From the cell containing the given text, extract its center point as (X, Y) coordinate. 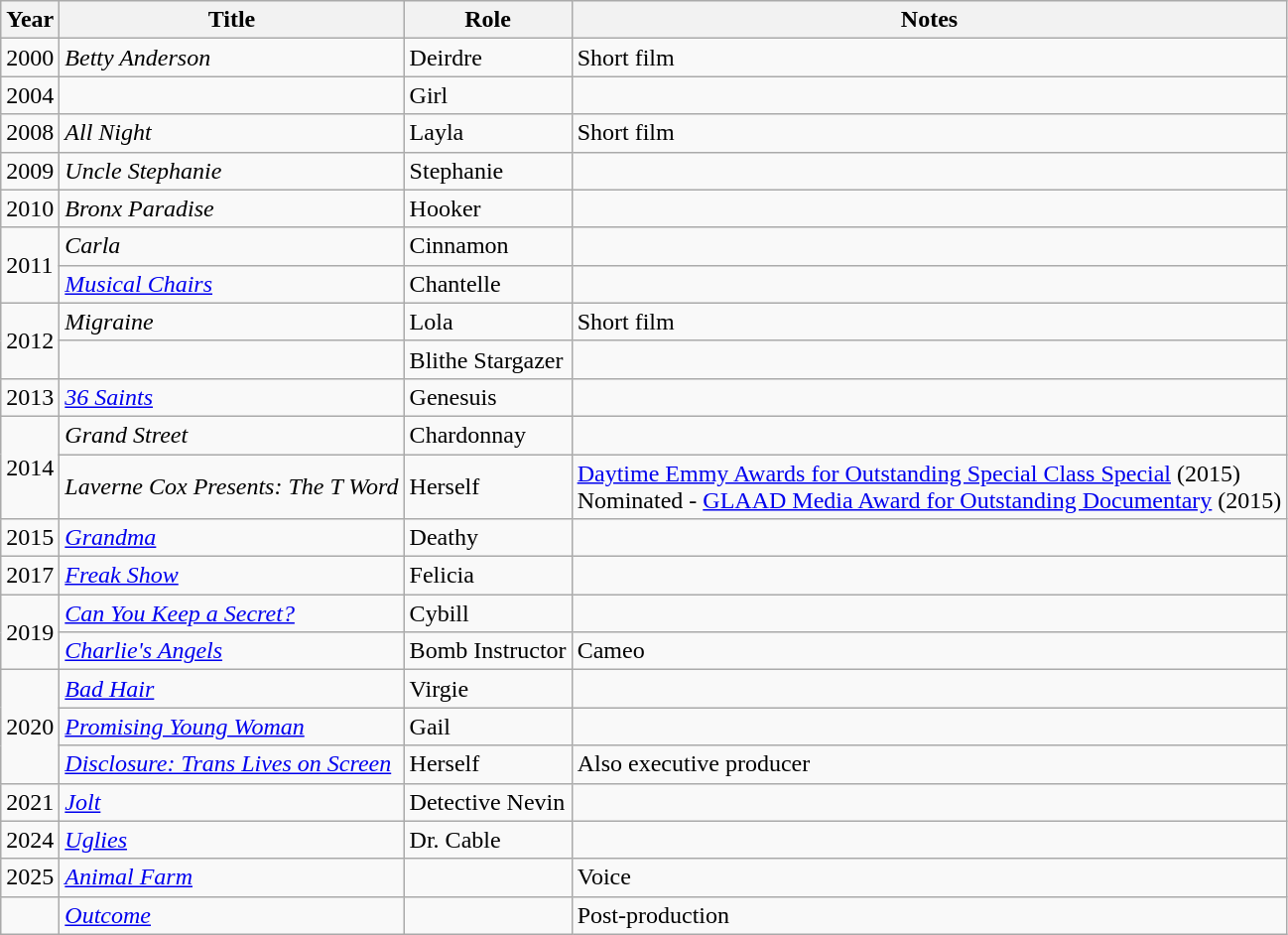
Felicia (488, 576)
2020 (30, 727)
Year (30, 20)
Bad Hair (232, 689)
Outcome (232, 915)
2025 (30, 877)
Chantelle (488, 284)
2004 (30, 95)
2013 (30, 397)
Girl (488, 95)
2015 (30, 538)
Bomb Instructor (488, 651)
Title (232, 20)
Notes (929, 20)
Voice (929, 877)
Animal Farm (232, 877)
Detective Nevin (488, 802)
Cybill (488, 613)
Carla (232, 246)
Also executive producer (929, 764)
2017 (30, 576)
Promising Young Woman (232, 727)
Grand Street (232, 435)
Cinnamon (488, 246)
Role (488, 20)
Virgie (488, 689)
Deirdre (488, 58)
Betty Anderson (232, 58)
Deathy (488, 538)
Stephanie (488, 171)
Chardonnay (488, 435)
Blithe Stargazer (488, 359)
36 Saints (232, 397)
2021 (30, 802)
Cameo (929, 651)
Daytime Emmy Awards for Outstanding Special Class Special (2015)Nominated - GLAAD Media Award for Outstanding Documentary (2015) (929, 486)
2011 (30, 265)
Bronx Paradise (232, 208)
Freak Show (232, 576)
Grandma (232, 538)
2009 (30, 171)
2000 (30, 58)
Jolt (232, 802)
Lola (488, 322)
Charlie's Angels (232, 651)
Can You Keep a Secret? (232, 613)
2019 (30, 632)
Layla (488, 133)
2008 (30, 133)
Post-production (929, 915)
Disclosure: Trans Lives on Screen (232, 764)
Dr. Cable (488, 840)
Uncle Stephanie (232, 171)
2012 (30, 340)
Hooker (488, 208)
Laverne Cox Presents: The T Word (232, 486)
Gail (488, 727)
Migraine (232, 322)
Genesuis (488, 397)
All Night (232, 133)
2024 (30, 840)
Uglies (232, 840)
2014 (30, 467)
Musical Chairs (232, 284)
2010 (30, 208)
